Return (x, y) of the center of cell containing provided text 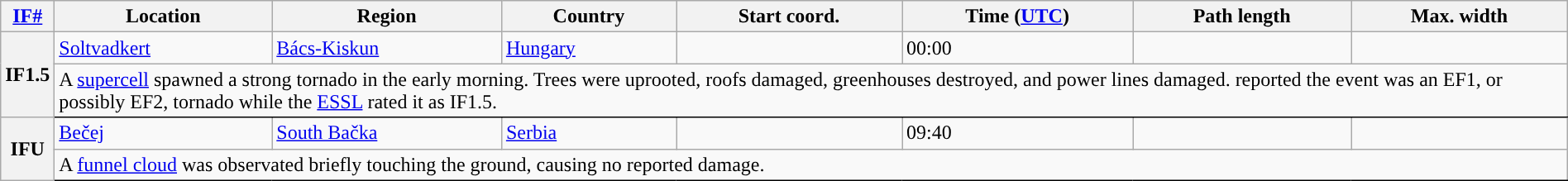
Serbia (589, 133)
Max. width (1460, 17)
Start coord. (789, 17)
Hungary (589, 48)
Region (387, 17)
09:40 (1017, 133)
IF1.5 (28, 74)
A funnel cloud was observated briefly touching the ground, causing no reported damage. (810, 164)
Country (589, 17)
South Bačka (387, 133)
Path length (1242, 17)
Time (UTC) (1017, 17)
Soltvadkert (164, 48)
Bečej (164, 133)
IF# (28, 17)
Bács-Kiskun (387, 48)
IFU (28, 149)
00:00 (1017, 48)
Location (164, 17)
